Scan for the cell matching the given text and deliver its [x, y] coordinate at center. 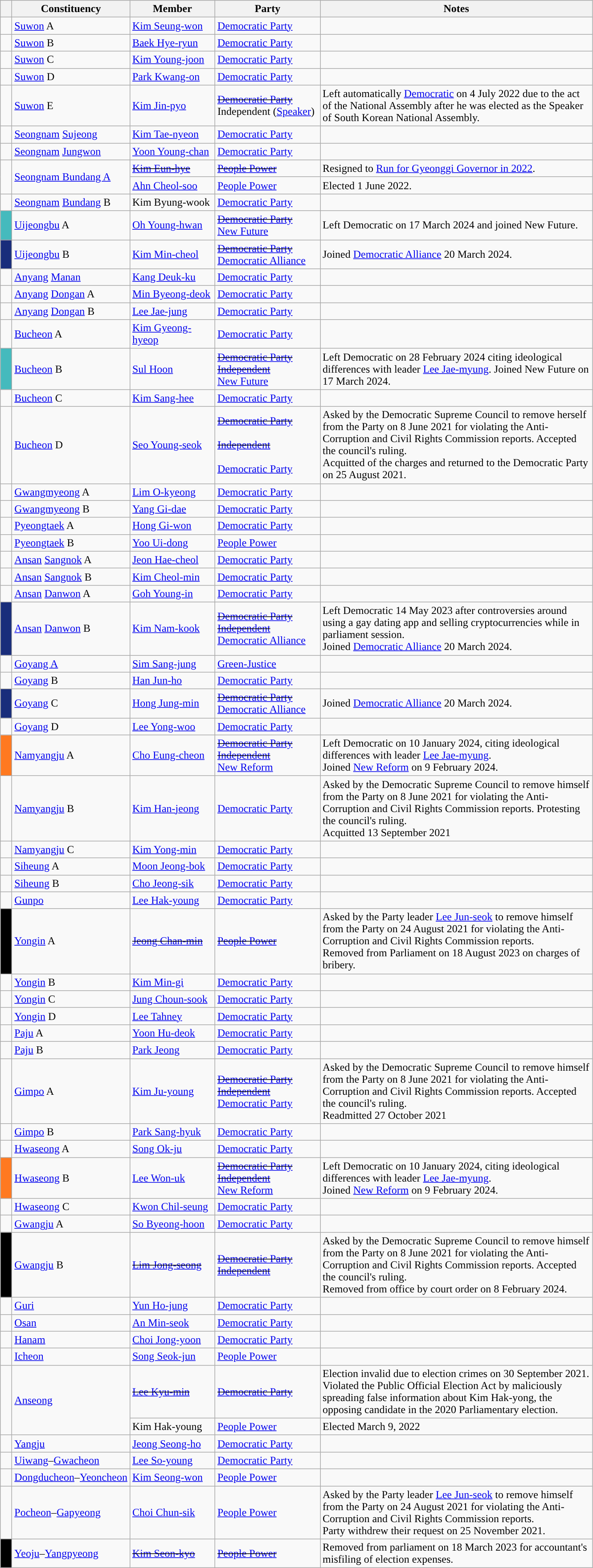
Gimpo B [71, 1132]
Osan [71, 1323]
Removed from parliament on 18 March 2023 for accountant's misfiling of election expenses. [456, 1554]
Kim Han-jeong [172, 808]
Gwangmyeong A [71, 492]
Kim Jin-pyo [172, 106]
Namyangju C [71, 849]
Yongin B [71, 982]
Yun Ho-jung [172, 1306]
Elected 1 June 2022. [456, 185]
Ansan Danwon A [71, 593]
Kim Seong-won [172, 1477]
Dongducheon–Yeoncheon [71, 1477]
Member [172, 9]
Kim Hak-young [172, 1426]
Seongnam Jungwon [71, 151]
Hwaseong C [71, 1207]
Kim Seung-won [172, 26]
Kim Nam-kook [172, 629]
Sul Hoon [172, 369]
Namyangju A [71, 756]
Party [267, 9]
Hanam [71, 1340]
Yongin C [71, 999]
Song Ok-ju [172, 1149]
Hwaseong B [71, 1178]
Seongnam Bundang B [71, 202]
Song Seok-jun [172, 1357]
Yongin A [71, 941]
Gunpo [71, 900]
Yongin D [71, 1016]
Oh Young-hwan [172, 225]
Jeong Seong-ho [172, 1443]
Lee Kyu-min [172, 1392]
Democratic Party New Future [267, 225]
Elected March 9, 2022 [456, 1426]
Yoo Ui-dong [172, 543]
Baek Hye-ryun [172, 43]
Paju B [71, 1050]
Lee Yong-woo [172, 727]
Hong Gi-won [172, 526]
Kim Min-gi [172, 982]
Anyang Dongan B [71, 311]
Kim Yong-min [172, 849]
Choi Jong-yoon [172, 1340]
Namyangju B [71, 808]
So Byeong-hoon [172, 1224]
Democratic Party Independent (Speaker) [267, 106]
Lim Jong-seong [172, 1265]
Ansan Danwon B [71, 629]
Kim Byung-wook [172, 202]
Seongnam Bundang A [71, 177]
Jeon Hae-cheol [172, 560]
Kim Ju-young [172, 1091]
Guri [71, 1306]
Pyeongtaek A [71, 526]
Gwangju B [71, 1265]
Icheon [71, 1357]
Resigned to Run for Gyeonggi Governor in 2022. [456, 168]
Uijeongbu B [71, 254]
Bucheon A [71, 334]
Anyang Manan [71, 277]
Gwangju A [71, 1224]
Yoon Hu-deok [172, 1033]
Choi Chun-sik [172, 1513]
Kwon Chil-seung [172, 1207]
Suwon D [71, 77]
Seo Young-seok [172, 445]
Goyang A [71, 664]
Lee Won-uk [172, 1178]
Left Democratic on 28 February 2024 citing ideological differences with leader Lee Jae-myung. Joined New Future on 17 March 2024. [456, 369]
Kim Eun-hye [172, 168]
Bucheon D [71, 445]
Suwon A [71, 26]
Gwangmyeong B [71, 509]
Pyeongtaek B [71, 543]
Lee Hak-young [172, 900]
Yangju [71, 1443]
Democratic PartyIndependentDemocratic Alliance [267, 629]
Uijeongbu A [71, 225]
Suwon B [71, 43]
Moon Jeong-bok [172, 866]
Left Democratic on 17 March 2024 and joined New Future. [456, 225]
Lim O-kyeong [172, 492]
Cho Jeong-sik [172, 883]
Kim Young-joon [172, 60]
Bucheon C [71, 398]
Pocheon–Gapyeong [71, 1513]
Kim Cheol-min [172, 577]
Kim Seon-kyo [172, 1554]
Ansan Sangnok A [71, 560]
Green-Justice [267, 664]
Han Jun-ho [172, 681]
Anyang Dongan A [71, 294]
Goyang D [71, 727]
Park Jeong [172, 1050]
Yeoju–Yangpyeong [71, 1554]
Kim Sang-hee [172, 398]
Jeong Chan-min [172, 941]
Kim Gyeong-hyeop [172, 334]
Democratic PartyIndependent New Future [267, 369]
Kang Deuk-ku [172, 277]
Notes [456, 9]
Anseong [71, 1400]
Suwon C [71, 60]
Suwon E [71, 106]
Siheung A [71, 866]
Democratic PartyIndependent [267, 1265]
An Min-seok [172, 1323]
Cho Eung-cheon [172, 756]
Goyang B [71, 681]
Park Kwang-on [172, 77]
Uiwang–Gwacheon [71, 1460]
Jung Choun-sook [172, 999]
Park Sang-hyuk [172, 1132]
Lee Jae-jung [172, 311]
Ahn Cheol-soo [172, 185]
Min Byeong-deok [172, 294]
Goyang C [71, 703]
Ansan Sangnok B [71, 577]
Constituency [71, 9]
Kim Min-cheol [172, 254]
Kim Tae-nyeon [172, 134]
Hwaseong A [71, 1149]
Paju A [71, 1033]
Lee Tahney [172, 1016]
Lee So-young [172, 1460]
Hong Jung-min [172, 703]
Yang Gi-dae [172, 509]
Gimpo A [71, 1091]
Seongnam Sujeong [71, 134]
Goh Young-in [172, 593]
Bucheon B [71, 369]
Sim Sang-jung [172, 664]
Yoon Young-chan [172, 151]
Siheung B [71, 883]
